Provide the (X, Y) coordinate of the cell's center where the given text is located.  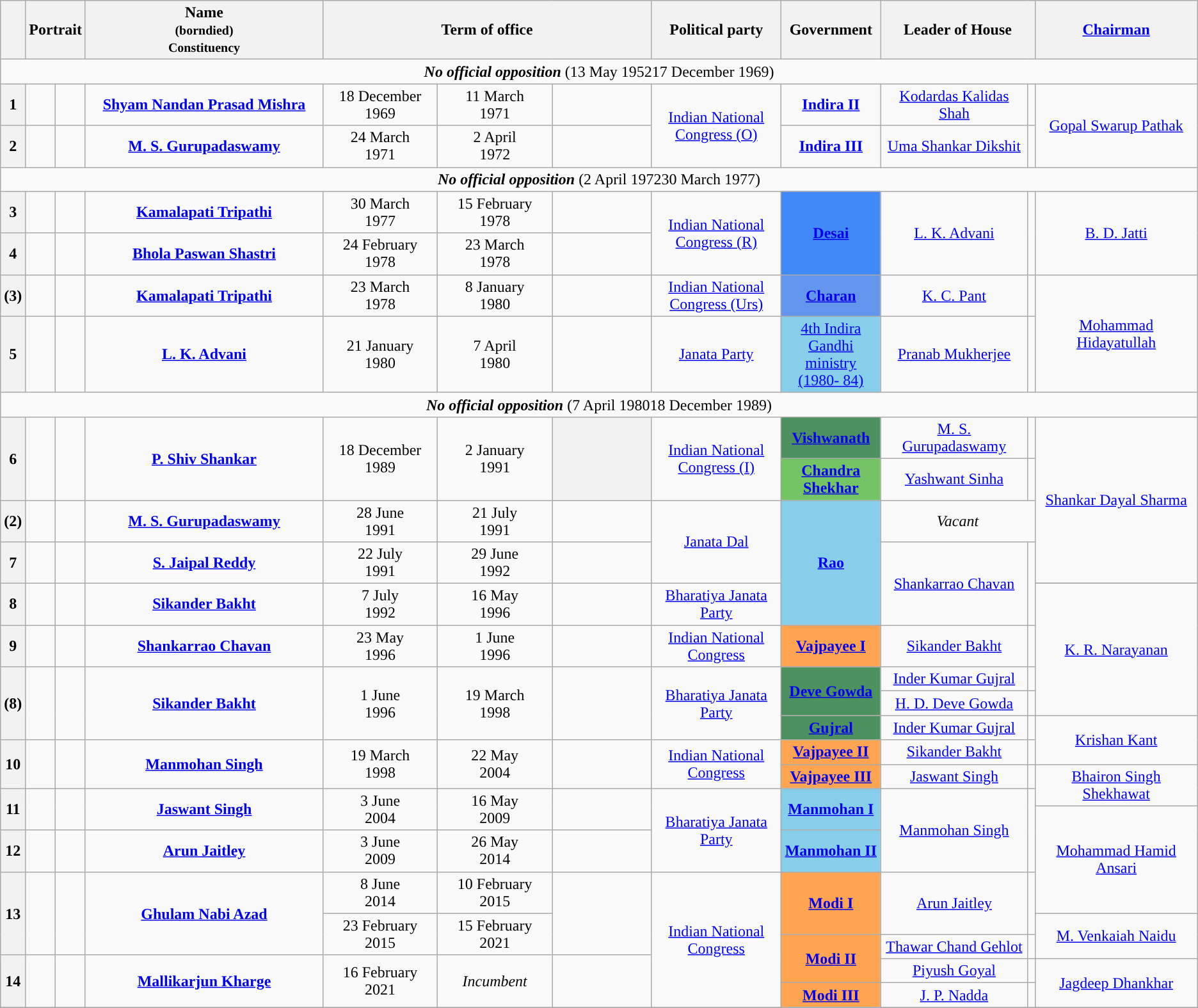
Portrait (56, 30)
7 July1992 (380, 604)
Vajpayee II (831, 752)
Modi I (831, 903)
H. D. Deve Gowda (954, 703)
Vajpayee III (831, 776)
4 (13, 253)
Vishwanath (831, 438)
3 June2009 (380, 851)
Janata Dal (717, 542)
No official opposition (13 May 195217 December 1969) (599, 72)
7 April1980 (495, 355)
Indira II (831, 105)
Political party (717, 30)
Modi III (831, 995)
Janata Party (717, 355)
24 March1971 (380, 146)
Desai (831, 233)
Term of office (488, 30)
Charan (831, 296)
Manmohan II (831, 851)
30 March1977 (380, 212)
16 May1996 (495, 604)
21 July1991 (495, 521)
5 (13, 355)
Yashwant Sinha (954, 479)
2 (13, 146)
Deve Gowda (831, 691)
J. P. Nadda (954, 995)
2 January1991 (495, 458)
Manmohan I (831, 809)
3 June2004 (380, 809)
Indian National Congress (I) (717, 458)
22 May2004 (495, 764)
Gopal Swarup Pathak (1116, 125)
21 January1980 (380, 355)
Bhola Paswan Shastri (204, 253)
23 February2015 (380, 934)
22 July1991 (380, 563)
10 (13, 764)
Jagdeep Dhankhar (1116, 983)
Pranab Mukherjee (954, 355)
M. Venkaiah Naidu (1116, 936)
Chandra Shekhar (831, 479)
Government (831, 30)
9 (13, 646)
Piyush Goyal (954, 971)
18 December1989 (380, 458)
29 June1992 (495, 563)
Leader of House (957, 30)
(8) (13, 703)
Bhairon Singh Shekhawat (1116, 785)
2 April1972 (495, 146)
15 February2021 (495, 934)
Vajpayee I (831, 646)
K. R. Narayanan (1116, 650)
8 June2014 (380, 892)
(3) (13, 296)
Mohammad Hidayatullah (1116, 333)
14 (13, 981)
16 February2021 (380, 981)
12 (13, 851)
Uma Shankar Dikshit (954, 146)
28 June1991 (380, 521)
Mohammad Hamid Ansari (1116, 860)
Gujral (831, 728)
3 (13, 212)
8 (13, 604)
Name(borndied)Constituency (204, 30)
Incumbent (495, 981)
No official opposition (2 April 197230 March 1977) (599, 179)
Shankar Dayal Sharma (1116, 500)
Chairman (1116, 30)
24 February1978 (380, 253)
Thawar Chand Gehlot (954, 947)
Indian National Congress (R) (717, 233)
Ghulam Nabi Azad (204, 913)
Indian National Congress (O) (717, 125)
Kodardas Kalidas Shah (954, 105)
15 February1978 (495, 212)
11 (13, 809)
26 May2014 (495, 851)
(2) (13, 521)
Modi II (831, 959)
P. Shiv Shankar (204, 458)
18 December1969 (380, 105)
7 (13, 563)
10 February2015 (495, 892)
Vacant (957, 521)
K. C. Pant (954, 296)
16 May2009 (495, 809)
6 (13, 458)
Rao (831, 563)
Shyam Nandan Prasad Mishra (204, 105)
Indira III (831, 146)
No official opposition (7 April 198018 December 1989) (599, 404)
B. D. Jatti (1116, 233)
Mallikarjun Kharge (204, 981)
Indian National Congress (Urs) (717, 296)
1 (13, 105)
8 January1980 (495, 296)
23 May1996 (380, 646)
13 (13, 913)
S. Jaipal Reddy (204, 563)
4th Indira Gandhi ministry (1980- 84) (831, 355)
Krishan Kant (1116, 740)
11 March1971 (495, 105)
